Capture the cell that displays the provided text and extract its [x, y] central coordinate. 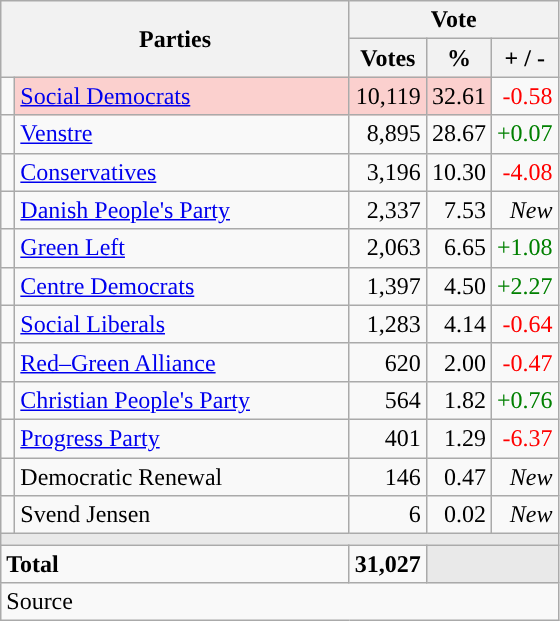
-4.08 [524, 172]
2,337 [388, 210]
Vote [454, 20]
+2.27 [524, 286]
1,397 [388, 286]
4.50 [458, 286]
32.61 [458, 96]
Total [176, 564]
-0.47 [524, 362]
8,895 [388, 134]
Social Democrats [182, 96]
2,063 [388, 248]
Conservatives [182, 172]
Centre Democrats [182, 286]
+1.08 [524, 248]
10,119 [388, 96]
+0.76 [524, 400]
620 [388, 362]
Venstre [182, 134]
1,283 [388, 324]
-0.58 [524, 96]
401 [388, 438]
28.67 [458, 134]
+0.07 [524, 134]
3,196 [388, 172]
6 [388, 515]
Red–Green Alliance [182, 362]
4.14 [458, 324]
Democratic Renewal [182, 477]
-6.37 [524, 438]
Christian People's Party [182, 400]
7.53 [458, 210]
2.00 [458, 362]
Progress Party [182, 438]
6.65 [458, 248]
31,027 [388, 564]
1.82 [458, 400]
Social Liberals [182, 324]
Parties [176, 39]
Votes [388, 58]
Green Left [182, 248]
0.47 [458, 477]
10.30 [458, 172]
Source [280, 602]
% [458, 58]
146 [388, 477]
0.02 [458, 515]
564 [388, 400]
-0.64 [524, 324]
Danish People's Party [182, 210]
Svend Jensen [182, 515]
+ / - [524, 58]
1.29 [458, 438]
